Scan for the cell matching the given text and deliver its [x, y] coordinate at center. 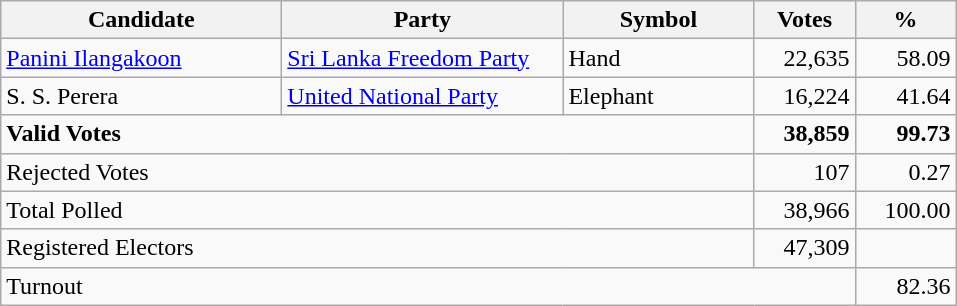
41.64 [906, 96]
Symbol [658, 20]
Candidate [142, 20]
107 [804, 172]
38,966 [804, 210]
S. S. Perera [142, 96]
Valid Votes [378, 134]
Registered Electors [378, 248]
United National Party [422, 96]
% [906, 20]
82.36 [906, 286]
Rejected Votes [378, 172]
Elephant [658, 96]
22,635 [804, 58]
Sri Lanka Freedom Party [422, 58]
Party [422, 20]
Turnout [428, 286]
Votes [804, 20]
16,224 [804, 96]
Hand [658, 58]
Total Polled [378, 210]
Panini Ilangakoon [142, 58]
0.27 [906, 172]
38,859 [804, 134]
99.73 [906, 134]
58.09 [906, 58]
47,309 [804, 248]
100.00 [906, 210]
